Pinpoint the cell where the given text exists, returning its [X, Y] midpoint coordinate. 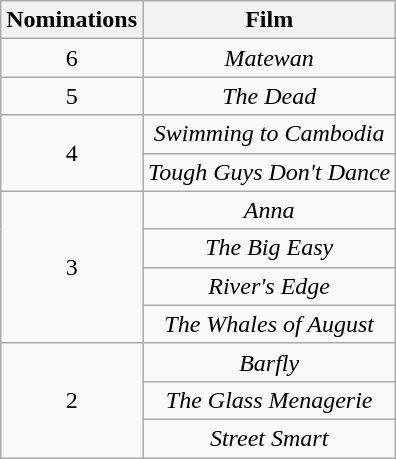
The Whales of August [268, 324]
3 [72, 267]
Tough Guys Don't Dance [268, 172]
Film [268, 20]
4 [72, 153]
2 [72, 400]
6 [72, 58]
Nominations [72, 20]
5 [72, 96]
The Big Easy [268, 248]
Barfly [268, 362]
Anna [268, 210]
Matewan [268, 58]
The Glass Menagerie [268, 400]
Swimming to Cambodia [268, 134]
The Dead [268, 96]
Street Smart [268, 438]
River's Edge [268, 286]
